Capture the cell that displays the provided text and extract its (x, y) central coordinate. 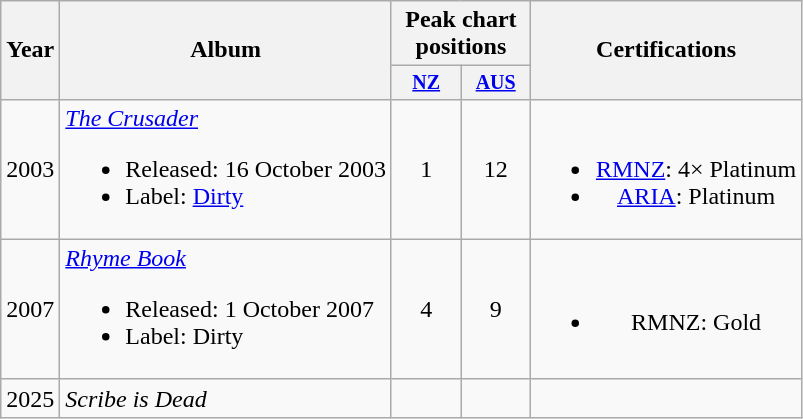
Rhyme BookReleased: 1 October 2007Label: Dirty (226, 309)
NZ (426, 82)
2003 (30, 169)
The CrusaderReleased: 16 October 2003Label: Dirty (226, 169)
RMNZ: 4× PlatinumARIA: Platinum (666, 169)
12 (496, 169)
AUS (496, 82)
Album (226, 50)
Year (30, 50)
Scribe is Dead (226, 398)
Certifications (666, 50)
RMNZ: Gold (666, 309)
1 (426, 169)
4 (426, 309)
9 (496, 309)
2025 (30, 398)
Peak chart positions (460, 34)
2007 (30, 309)
